Find where the given text appears and provide that cell's center as [X, Y] coordinate. 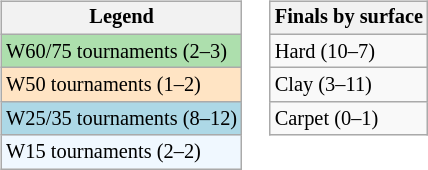
Hard (10–7) [349, 51]
Clay (3–11) [349, 85]
Legend [122, 18]
W25/35 tournaments (8–12) [122, 119]
W15 tournaments (2–2) [122, 152]
Finals by surface [349, 18]
Carpet (0–1) [349, 119]
W50 tournaments (1–2) [122, 85]
W60/75 tournaments (2–3) [122, 51]
